From the cell containing the given text, extract its center point as [x, y] coordinate. 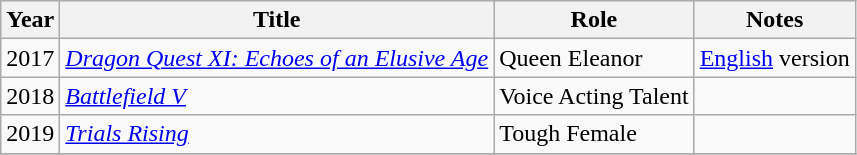
Voice Acting Talent [594, 96]
Trials Rising [277, 134]
Notes [774, 20]
English version [774, 58]
2019 [30, 134]
Title [277, 20]
Dragon Quest XI: Echoes of an Elusive Age [277, 58]
Tough Female [594, 134]
2018 [30, 96]
Role [594, 20]
Year [30, 20]
Battlefield V [277, 96]
Queen Eleanor [594, 58]
2017 [30, 58]
